Pinpoint the cell where the given text exists, returning its (x, y) midpoint coordinate. 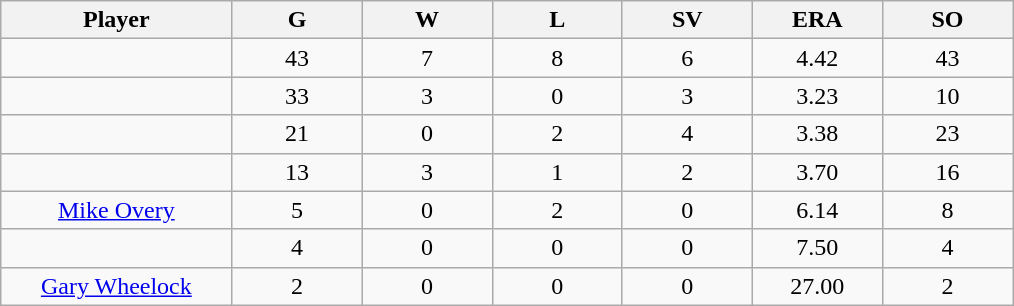
SV (687, 20)
SO (947, 20)
7.50 (817, 248)
6.14 (817, 210)
ERA (817, 20)
23 (947, 134)
21 (297, 134)
33 (297, 96)
27.00 (817, 286)
16 (947, 172)
3.70 (817, 172)
W (427, 20)
6 (687, 58)
1 (557, 172)
G (297, 20)
L (557, 20)
13 (297, 172)
3.38 (817, 134)
5 (297, 210)
10 (947, 96)
Mike Overy (116, 210)
Player (116, 20)
3.23 (817, 96)
Gary Wheelock (116, 286)
4.42 (817, 58)
7 (427, 58)
